Determine the (x, y) coordinate at the center of the cell enclosing the given text.  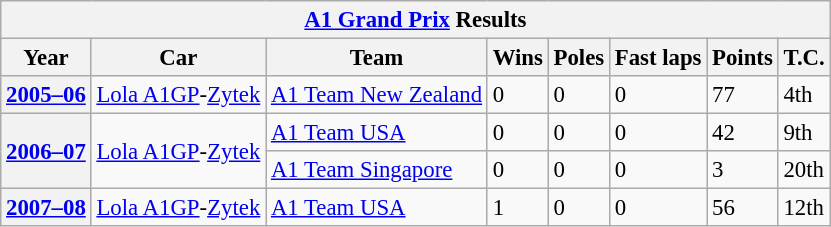
Fast laps (658, 58)
9th (804, 133)
A1 Team Singapore (377, 170)
42 (742, 133)
A1 Team New Zealand (377, 95)
2006–07 (46, 152)
2005–06 (46, 95)
56 (742, 208)
20th (804, 170)
Poles (578, 58)
Year (46, 58)
77 (742, 95)
1 (518, 208)
2007–08 (46, 208)
3 (742, 170)
Wins (518, 58)
Car (178, 58)
Team (377, 58)
T.C. (804, 58)
4th (804, 95)
12th (804, 208)
A1 Grand Prix Results (416, 20)
Points (742, 58)
